Provide the [X, Y] coordinate of the cell's center where the given text is located.  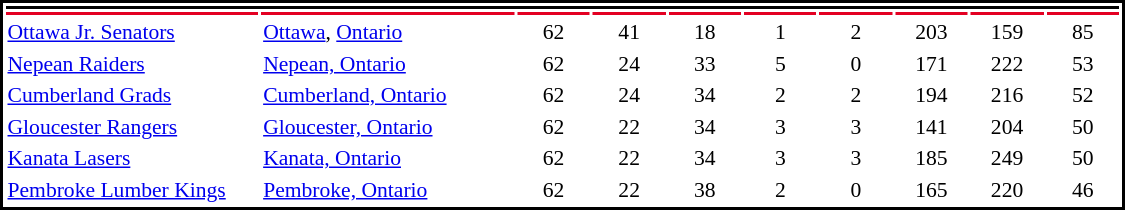
Nepean, Ontario [388, 64]
222 [1008, 64]
5 [780, 64]
Ottawa, Ontario [388, 32]
33 [704, 64]
194 [932, 95]
Kanata, Ontario [388, 158]
41 [630, 32]
165 [932, 190]
185 [932, 158]
38 [704, 190]
Cumberland, Ontario [388, 95]
18 [704, 32]
Ottawa Jr. Senators [132, 32]
216 [1008, 95]
141 [932, 126]
Gloucester Rangers [132, 126]
1 [780, 32]
249 [1008, 158]
Nepean Raiders [132, 64]
52 [1082, 95]
171 [932, 64]
Kanata Lasers [132, 158]
Gloucester, Ontario [388, 126]
159 [1008, 32]
Pembroke, Ontario [388, 190]
46 [1082, 190]
Pembroke Lumber Kings [132, 190]
220 [1008, 190]
Cumberland Grads [132, 95]
85 [1082, 32]
53 [1082, 64]
203 [932, 32]
204 [1008, 126]
